Return the [x, y] coordinate for the center point of the cell that contains the specified text.  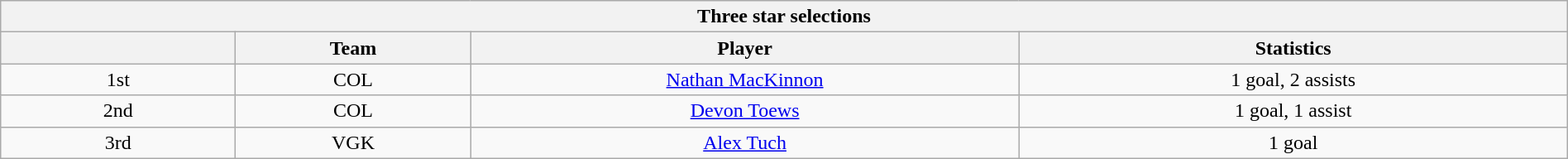
1 goal, 1 assist [1293, 111]
Nathan MacKinnon [744, 79]
2nd [118, 111]
Player [744, 48]
Devon Toews [744, 111]
Three star selections [784, 17]
Statistics [1293, 48]
Team [353, 48]
3rd [118, 142]
VGK [353, 142]
1 goal [1293, 142]
1 goal, 2 assists [1293, 79]
1st [118, 79]
Alex Tuch [744, 142]
